Find where the given text appears and provide that cell's center as [x, y] coordinate. 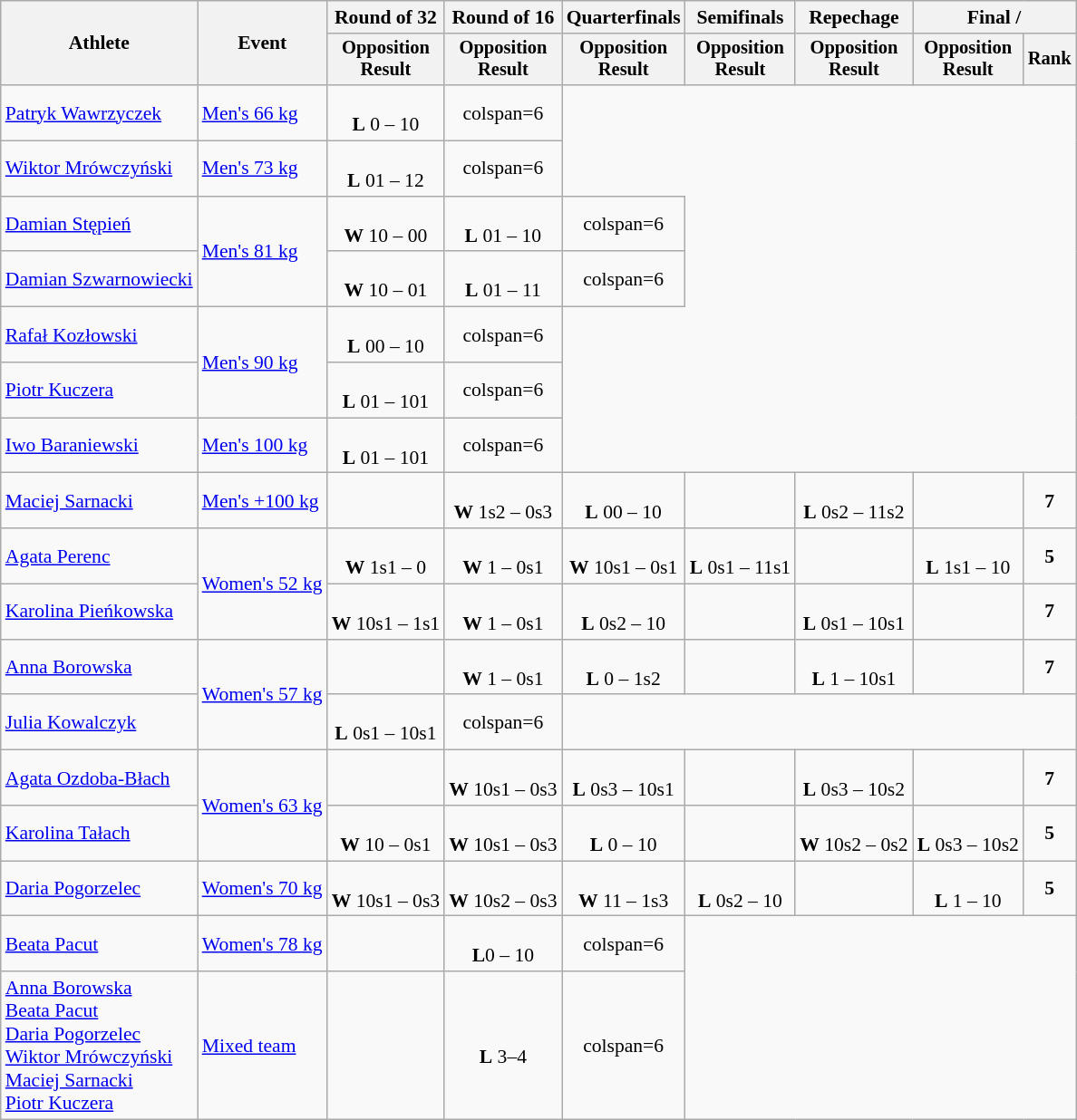
W 10s1 – 1s1 [386, 613]
Men's 66 kg [263, 112]
Patryk Wawrzyczek [100, 112]
L 0 – 1s2 [624, 667]
L 01 – 12 [386, 169]
L 1s1 – 10 [968, 556]
Rafał Kozłowski [100, 335]
Quarterfinals [624, 17]
L 3–4 [502, 1046]
L 0s3 – 10s1 [624, 777]
Repechage [854, 17]
W 10 – 0s1 [386, 834]
L 1 – 10s1 [854, 667]
Mixed team [263, 1046]
Maciej Sarnacki [100, 500]
Round of 16 [502, 17]
Karolina Tałach [100, 834]
Wiktor Mrówczyński [100, 169]
L 1 – 10 [968, 888]
Women's 70 kg [263, 888]
W 10s2 – 0s3 [502, 888]
Round of 32 [386, 17]
Beata Pacut [100, 944]
Men's 81 kg [263, 252]
Agata Ozdoba-Błach [100, 777]
L 0s2 – 11s2 [854, 500]
Damian Stępień [100, 225]
Semifinals [741, 17]
W 10s2 – 0s2 [854, 834]
Iwo Baraniewski [100, 446]
Women's 52 kg [263, 584]
W 1s1 – 0 [386, 556]
Anna BorowskaBeata PacutDaria PogorzelecWiktor MrówczyńskiMaciej SarnackiPiotr Kuczera [100, 1046]
Men's 73 kg [263, 169]
Athlete [100, 43]
L0 – 10 [502, 944]
Damian Szwarnowiecki [100, 279]
Piotr Kuczera [100, 390]
W 10s1 – 0s1 [624, 556]
Karolina Pieńkowska [100, 613]
W 1s2 – 0s3 [502, 500]
L 01 – 11 [502, 279]
Women's 63 kg [263, 806]
Daria Pogorzelec [100, 888]
Julia Kowalczyk [100, 723]
Anna Borowska [100, 667]
L 01 – 10 [502, 225]
W 10 – 01 [386, 279]
Women's 78 kg [263, 944]
Men's +100 kg [263, 500]
Final / [995, 17]
Men's 90 kg [263, 362]
Men's 100 kg [263, 446]
Women's 57 kg [263, 695]
Agata Perenc [100, 556]
Rank [1050, 60]
W 11 – 1s3 [624, 888]
L 0s1 – 11s1 [741, 556]
W 10 – 00 [386, 225]
Event [263, 43]
